From the cell containing the given text, extract its center point as (x, y) coordinate. 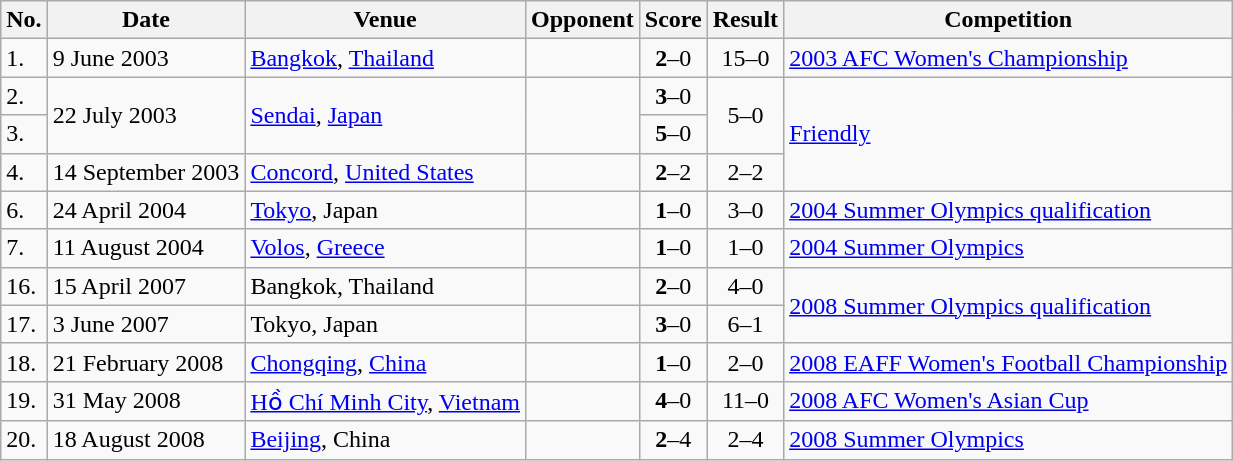
2008 AFC Women's Asian Cup (1008, 401)
2004 Summer Olympics (1008, 248)
Opponent (583, 20)
Competition (1008, 20)
No. (24, 20)
1. (24, 58)
Volos, Greece (386, 248)
11–0 (745, 401)
16. (24, 286)
Sendai, Japan (386, 115)
15–0 (745, 58)
24 April 2004 (146, 210)
Hồ Chí Minh City, Vietnam (386, 401)
2008 EAFF Women's Football Championship (1008, 362)
3. (24, 134)
Venue (386, 20)
Concord, United States (386, 172)
2008 Summer Olympics qualification (1008, 305)
19. (24, 401)
31 May 2008 (146, 401)
Chongqing, China (386, 362)
18 August 2008 (146, 440)
4. (24, 172)
3 June 2007 (146, 324)
11 August 2004 (146, 248)
Beijing, China (386, 440)
2004 Summer Olympics qualification (1008, 210)
2003 AFC Women's Championship (1008, 58)
2008 Summer Olympics (1008, 440)
21 February 2008 (146, 362)
20. (24, 440)
Score (673, 20)
9 June 2003 (146, 58)
17. (24, 324)
22 July 2003 (146, 115)
2. (24, 96)
Friendly (1008, 134)
7. (24, 248)
18. (24, 362)
15 April 2007 (146, 286)
6. (24, 210)
6–1 (745, 324)
Result (745, 20)
14 September 2003 (146, 172)
Date (146, 20)
